From the cell containing the given text, extract its center point as [X, Y] coordinate. 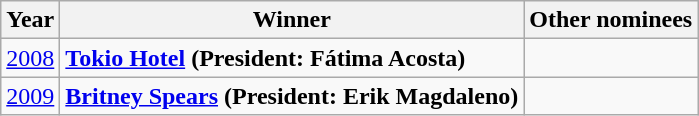
Winner [292, 20]
Year [30, 20]
Other nominees [611, 20]
Britney Spears (President: Erik Magdaleno) [292, 96]
Tokio Hotel (President: Fátima Acosta) [292, 58]
2008 [30, 58]
2009 [30, 96]
